Search for the cell housing the specified text and yield its (x, y) center coordinate. 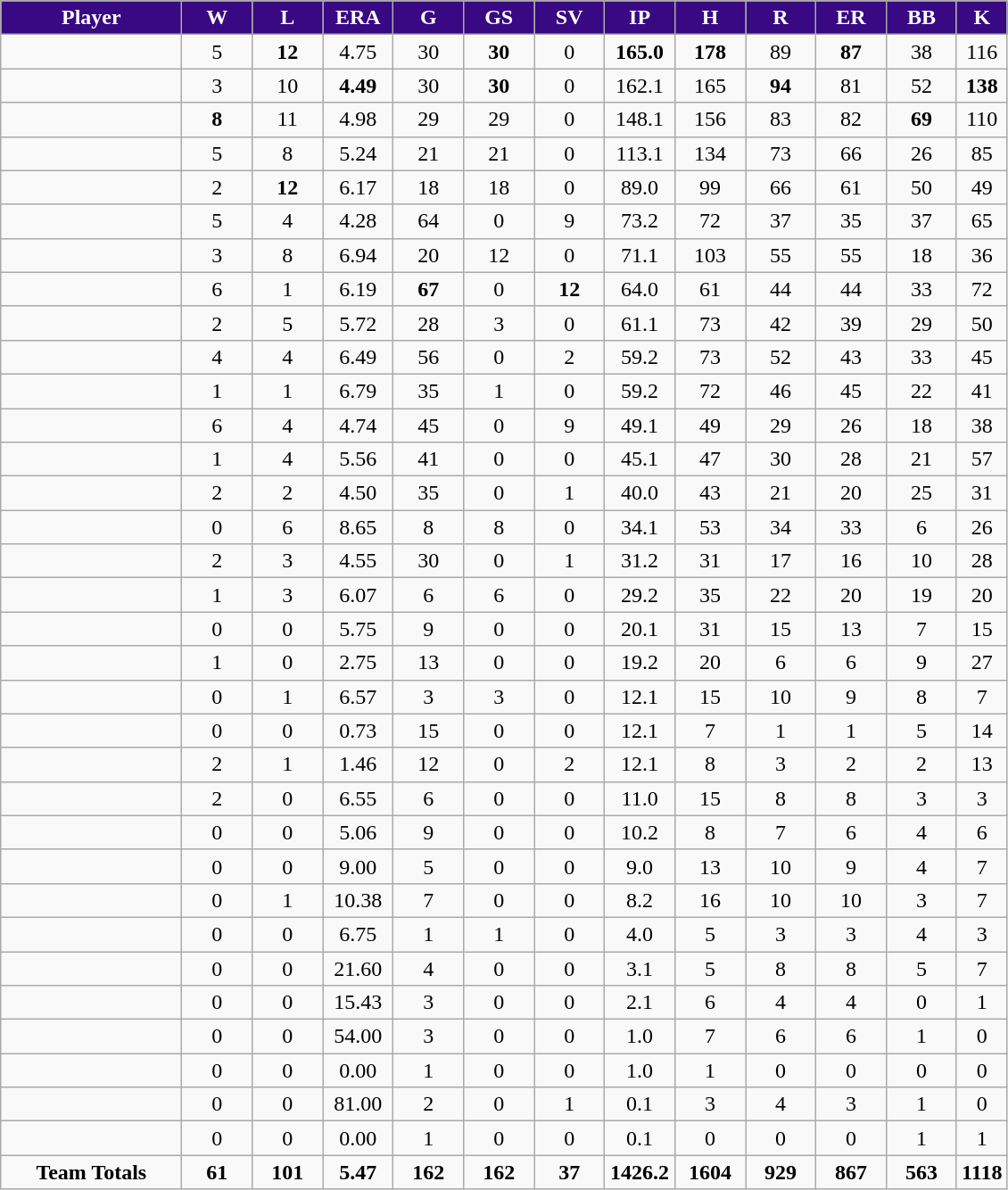
9.0 (640, 866)
81 (851, 86)
6.79 (359, 391)
31.2 (640, 561)
19.2 (640, 663)
64 (428, 221)
9.00 (359, 866)
11.0 (640, 798)
14 (981, 731)
15.43 (359, 1003)
2.75 (359, 663)
6.17 (359, 187)
6.57 (359, 697)
11 (287, 120)
69 (921, 120)
1426.2 (640, 1172)
5.06 (359, 832)
110 (981, 120)
2.1 (640, 1003)
1604 (710, 1172)
113.1 (640, 153)
71.1 (640, 255)
67 (428, 289)
94 (781, 86)
SV (569, 18)
42 (781, 323)
5.56 (359, 459)
ER (851, 18)
4.55 (359, 561)
89.0 (640, 187)
W (218, 18)
1118 (981, 1172)
K (981, 18)
IP (640, 18)
40.0 (640, 493)
6.19 (359, 289)
103 (710, 255)
54.00 (359, 1037)
4.50 (359, 493)
17 (781, 561)
4.0 (640, 934)
3.1 (640, 968)
6.75 (359, 934)
156 (710, 120)
19 (921, 595)
5.47 (359, 1172)
29.2 (640, 595)
101 (287, 1172)
10.2 (640, 832)
148.1 (640, 120)
1.46 (359, 764)
5.24 (359, 153)
5.75 (359, 629)
563 (921, 1172)
81.00 (359, 1104)
10.38 (359, 900)
4.98 (359, 120)
6.07 (359, 595)
87 (851, 52)
6.49 (359, 357)
21.60 (359, 968)
4.74 (359, 426)
867 (851, 1172)
178 (710, 52)
ERA (359, 18)
8.65 (359, 527)
4.75 (359, 52)
34 (781, 527)
20.1 (640, 629)
34.1 (640, 527)
8.2 (640, 900)
57 (981, 459)
53 (710, 527)
83 (781, 120)
36 (981, 255)
73.2 (640, 221)
162.1 (640, 86)
39 (851, 323)
46 (781, 391)
82 (851, 120)
R (781, 18)
L (287, 18)
27 (981, 663)
65 (981, 221)
6.55 (359, 798)
Team Totals (91, 1172)
89 (781, 52)
47 (710, 459)
G (428, 18)
134 (710, 153)
25 (921, 493)
56 (428, 357)
GS (500, 18)
5.72 (359, 323)
116 (981, 52)
45.1 (640, 459)
165.0 (640, 52)
H (710, 18)
Player (91, 18)
929 (781, 1172)
99 (710, 187)
165 (710, 86)
64.0 (640, 289)
49.1 (640, 426)
4.49 (359, 86)
BB (921, 18)
85 (981, 153)
6.94 (359, 255)
138 (981, 86)
61.1 (640, 323)
4.28 (359, 221)
0.73 (359, 731)
